Search for the cell housing the specified text and yield its [x, y] center coordinate. 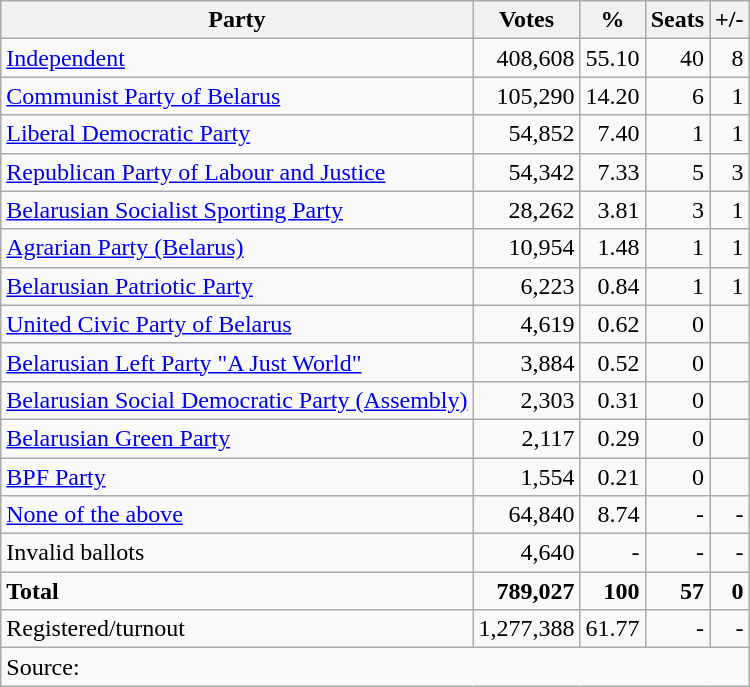
64,840 [526, 515]
10,954 [526, 248]
Seats [677, 20]
Votes [526, 20]
7.33 [612, 172]
7.40 [612, 134]
Belarusian Green Party [237, 438]
Independent [237, 58]
0.62 [612, 324]
14.20 [612, 96]
Party [237, 20]
100 [612, 591]
54,342 [526, 172]
Liberal Democratic Party [237, 134]
Republican Party of Labour and Justice [237, 172]
40 [677, 58]
5 [677, 172]
1,277,388 [526, 629]
1.48 [612, 248]
0.21 [612, 477]
Communist Party of Belarus [237, 96]
4,640 [526, 553]
Agrarian Party (Belarus) [237, 248]
2,303 [526, 400]
None of the above [237, 515]
4,619 [526, 324]
6,223 [526, 286]
8.74 [612, 515]
105,290 [526, 96]
United Civic Party of Belarus [237, 324]
3.81 [612, 210]
8 [730, 58]
Total [237, 591]
Belarusian Left Party "A Just World" [237, 362]
57 [677, 591]
Invalid ballots [237, 553]
0.31 [612, 400]
54,852 [526, 134]
55.10 [612, 58]
Belarusian Socialist Sporting Party [237, 210]
61.77 [612, 629]
Belarusian Patriotic Party [237, 286]
Source: [375, 667]
0.29 [612, 438]
Belarusian Social Democratic Party (Assembly) [237, 400]
3,884 [526, 362]
789,027 [526, 591]
0.84 [612, 286]
1,554 [526, 477]
Registered/turnout [237, 629]
2,117 [526, 438]
BPF Party [237, 477]
6 [677, 96]
0.52 [612, 362]
+/- [730, 20]
28,262 [526, 210]
408,608 [526, 58]
% [612, 20]
